For the text-containing cell, return its midpoint in [x, y] coordinate format. 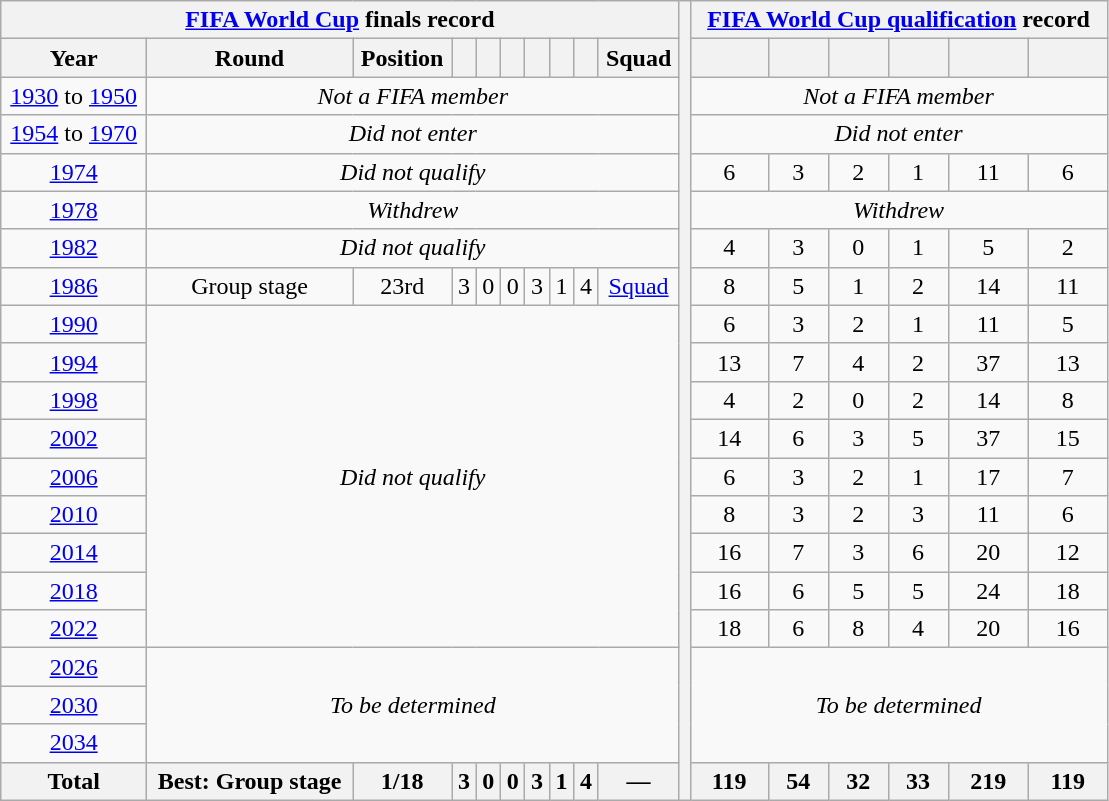
Best: Group stage [250, 781]
FIFA World Cup qualification record [898, 20]
1978 [74, 210]
12 [1068, 553]
17 [988, 477]
2002 [74, 438]
24 [988, 591]
2006 [74, 477]
Position [402, 58]
2026 [74, 667]
1990 [74, 324]
1974 [74, 172]
2022 [74, 629]
1998 [74, 400]
2034 [74, 743]
1930 to 1950 [74, 96]
2010 [74, 515]
Group stage [250, 286]
1982 [74, 248]
1954 to 1970 [74, 134]
219 [988, 781]
2030 [74, 705]
1986 [74, 286]
23rd [402, 286]
FIFA World Cup finals record [340, 20]
Year [74, 58]
2014 [74, 553]
54 [798, 781]
15 [1068, 438]
1994 [74, 362]
1/18 [402, 781]
33 [918, 781]
— [638, 781]
2018 [74, 591]
Round [250, 58]
32 [858, 781]
Total [74, 781]
